Locate the cell with the specified text and output its [x, y] center coordinate. 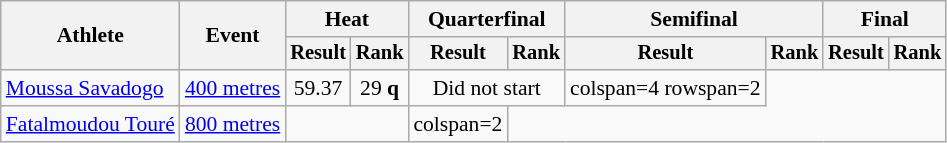
Event [232, 36]
Quarterfinal [486, 19]
400 metres [232, 88]
Did not start [486, 88]
800 metres [232, 124]
Heat [346, 19]
29 q [380, 88]
Athlete [90, 36]
Final [884, 19]
colspan=4 rowspan=2 [666, 88]
59.37 [318, 88]
Moussa Savadogo [90, 88]
Fatalmoudou Touré [90, 124]
colspan=2 [458, 124]
Semifinal [694, 19]
